From the cell containing the given text, extract its center point as (x, y) coordinate. 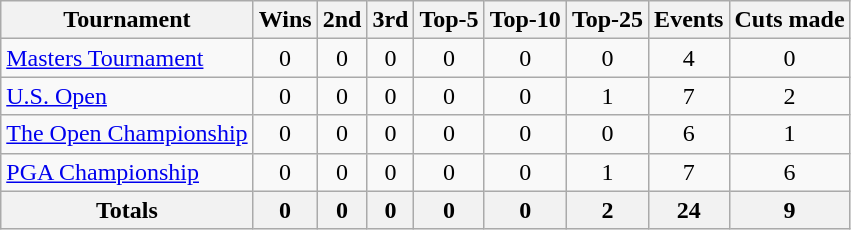
Tournament (127, 20)
Top-10 (525, 20)
The Open Championship (127, 134)
Top-25 (607, 20)
Wins (285, 20)
Masters Tournament (127, 58)
PGA Championship (127, 172)
U.S. Open (127, 96)
4 (689, 58)
Top-5 (449, 20)
Events (689, 20)
2nd (342, 20)
3rd (390, 20)
9 (790, 210)
Totals (127, 210)
Cuts made (790, 20)
24 (689, 210)
